Search for the cell housing the specified text and yield its [x, y] center coordinate. 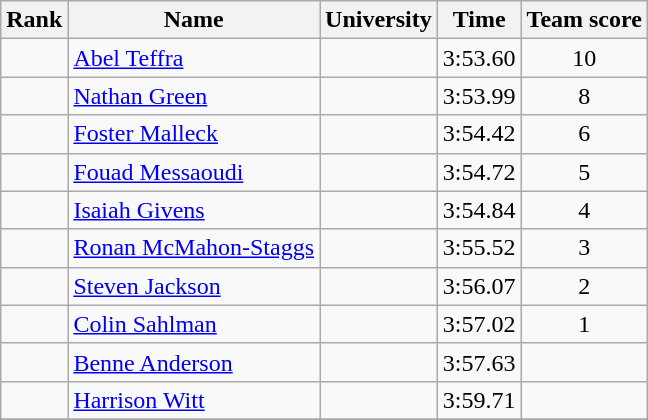
1 [584, 324]
3:54.42 [479, 134]
Isaiah Givens [194, 210]
3:59.71 [479, 400]
3:54.72 [479, 172]
Foster Malleck [194, 134]
Steven Jackson [194, 286]
Colin Sahlman [194, 324]
Abel Teffra [194, 58]
Ronan McMahon-Staggs [194, 248]
Rank [34, 20]
3:55.52 [479, 248]
Harrison Witt [194, 400]
3:53.99 [479, 96]
3:57.02 [479, 324]
Benne Anderson [194, 362]
Name [194, 20]
2 [584, 286]
4 [584, 210]
3 [584, 248]
5 [584, 172]
University [379, 20]
6 [584, 134]
3:56.07 [479, 286]
Fouad Messaoudi [194, 172]
Nathan Green [194, 96]
3:53.60 [479, 58]
Team score [584, 20]
10 [584, 58]
3:54.84 [479, 210]
Time [479, 20]
8 [584, 96]
3:57.63 [479, 362]
